Return (X, Y) of the center of cell containing provided text 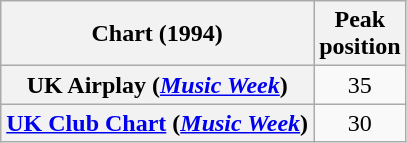
UK Club Chart (Music Week) (158, 123)
Peakposition (360, 34)
Chart (1994) (158, 34)
UK Airplay (Music Week) (158, 85)
30 (360, 123)
35 (360, 85)
